Extract the (x, y) coordinate from the center of the cell holding the provided text.  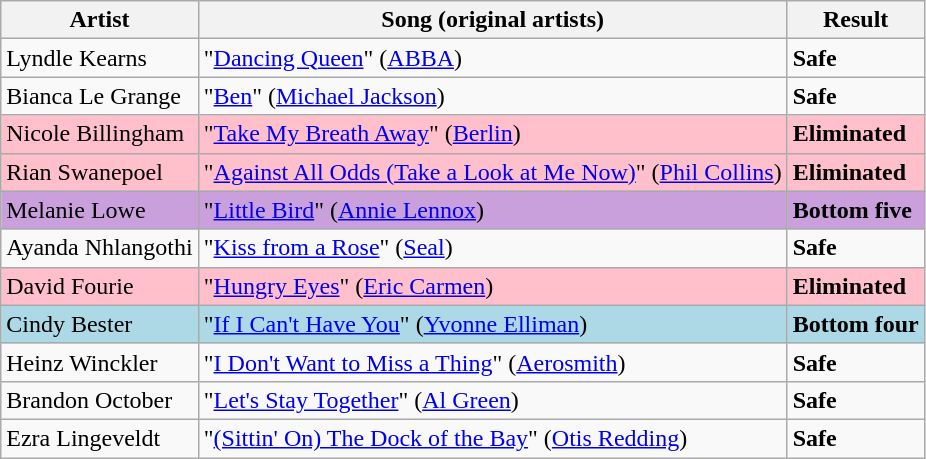
Cindy Bester (100, 324)
Ayanda Nhlangothi (100, 248)
Ezra Lingeveldt (100, 438)
Bottom four (856, 324)
Bottom five (856, 210)
Bianca Le Grange (100, 96)
Song (original artists) (492, 20)
"Hungry Eyes" (Eric Carmen) (492, 286)
David Fourie (100, 286)
"Kiss from a Rose" (Seal) (492, 248)
"Ben" (Michael Jackson) (492, 96)
"Against All Odds (Take a Look at Me Now)" (Phil Collins) (492, 172)
Rian Swanepoel (100, 172)
Result (856, 20)
Melanie Lowe (100, 210)
Heinz Winckler (100, 362)
Artist (100, 20)
"If I Can't Have You" (Yvonne Elliman) (492, 324)
"Let's Stay Together" (Al Green) (492, 400)
Nicole Billingham (100, 134)
"Little Bird" (Annie Lennox) (492, 210)
Brandon October (100, 400)
Lyndle Kearns (100, 58)
"Take My Breath Away" (Berlin) (492, 134)
"I Don't Want to Miss a Thing" (Aerosmith) (492, 362)
"(Sittin' On) The Dock of the Bay" (Otis Redding) (492, 438)
"Dancing Queen" (ABBA) (492, 58)
